Detect which cell encompasses the target text, then output its (X, Y) center coordinate. 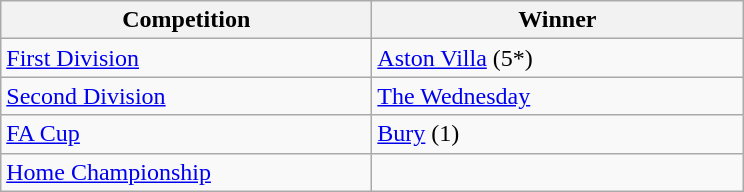
Winner (558, 20)
Bury (1) (558, 134)
Aston Villa (5*) (558, 58)
Home Championship (186, 172)
The Wednesday (558, 96)
Second Division (186, 96)
FA Cup (186, 134)
Competition (186, 20)
First Division (186, 58)
